Output the [x, y] coordinate of the center of the cell containing the given text.  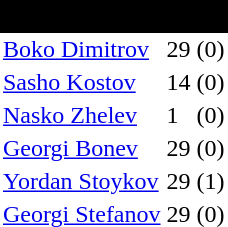
Yordan Stoykov [82, 182]
Sasho Kostov [82, 82]
Boko Dimitrov [82, 50]
(1) [211, 182]
1 [179, 116]
Defenders [114, 16]
Georgi Bonev [82, 148]
Nasko Zhelev [82, 116]
14 [179, 82]
